Scan for the cell matching the given text and deliver its [X, Y] coordinate at center. 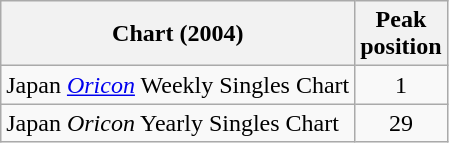
Peakposition [401, 34]
Japan Oricon Yearly Singles Chart [178, 123]
29 [401, 123]
1 [401, 85]
Chart (2004) [178, 34]
Japan Oricon Weekly Singles Chart [178, 85]
